Return the [x, y] coordinate for the center point of the cell that contains the specified text.  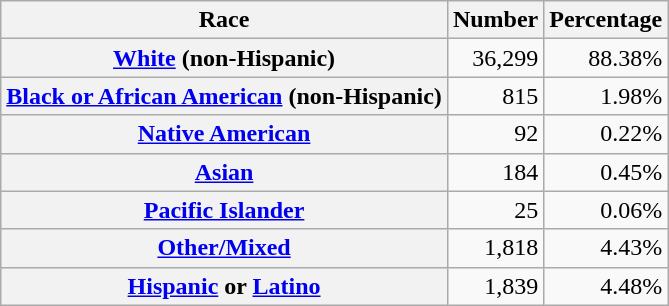
White (non-Hispanic) [224, 58]
Black or African American (non-Hispanic) [224, 96]
Percentage [606, 20]
Asian [224, 172]
Pacific Islander [224, 210]
Other/Mixed [224, 248]
0.06% [606, 210]
1,818 [495, 248]
Hispanic or Latino [224, 286]
Race [224, 20]
88.38% [606, 58]
4.43% [606, 248]
Number [495, 20]
0.22% [606, 134]
92 [495, 134]
0.45% [606, 172]
36,299 [495, 58]
1,839 [495, 286]
4.48% [606, 286]
1.98% [606, 96]
184 [495, 172]
Native American [224, 134]
815 [495, 96]
25 [495, 210]
